Determine the [X, Y] coordinate at the center of the cell enclosing the given text.  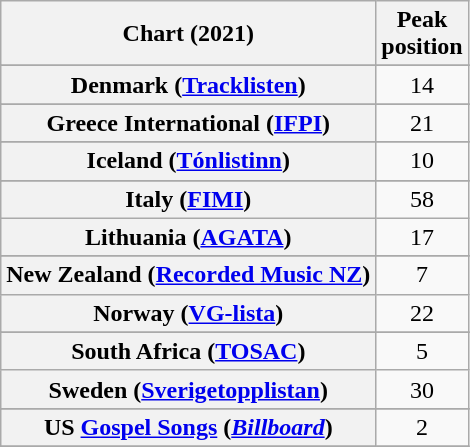
Italy (FIMI) [188, 199]
Lithuania (AGATA) [188, 237]
2 [422, 427]
Greece International (IFPI) [188, 123]
Sweden (Sverigetopplistan) [188, 389]
58 [422, 199]
5 [422, 351]
21 [422, 123]
Norway (VG-lista) [188, 313]
17 [422, 237]
10 [422, 161]
14 [422, 85]
Denmark (Tracklisten) [188, 85]
7 [422, 275]
South Africa (TOSAC) [188, 351]
Chart (2021) [188, 34]
New Zealand (Recorded Music NZ) [188, 275]
Peakposition [422, 34]
US Gospel Songs (Billboard) [188, 427]
30 [422, 389]
Iceland (Tónlistinn) [188, 161]
22 [422, 313]
